For the text-containing cell, return its midpoint in (x, y) coordinate format. 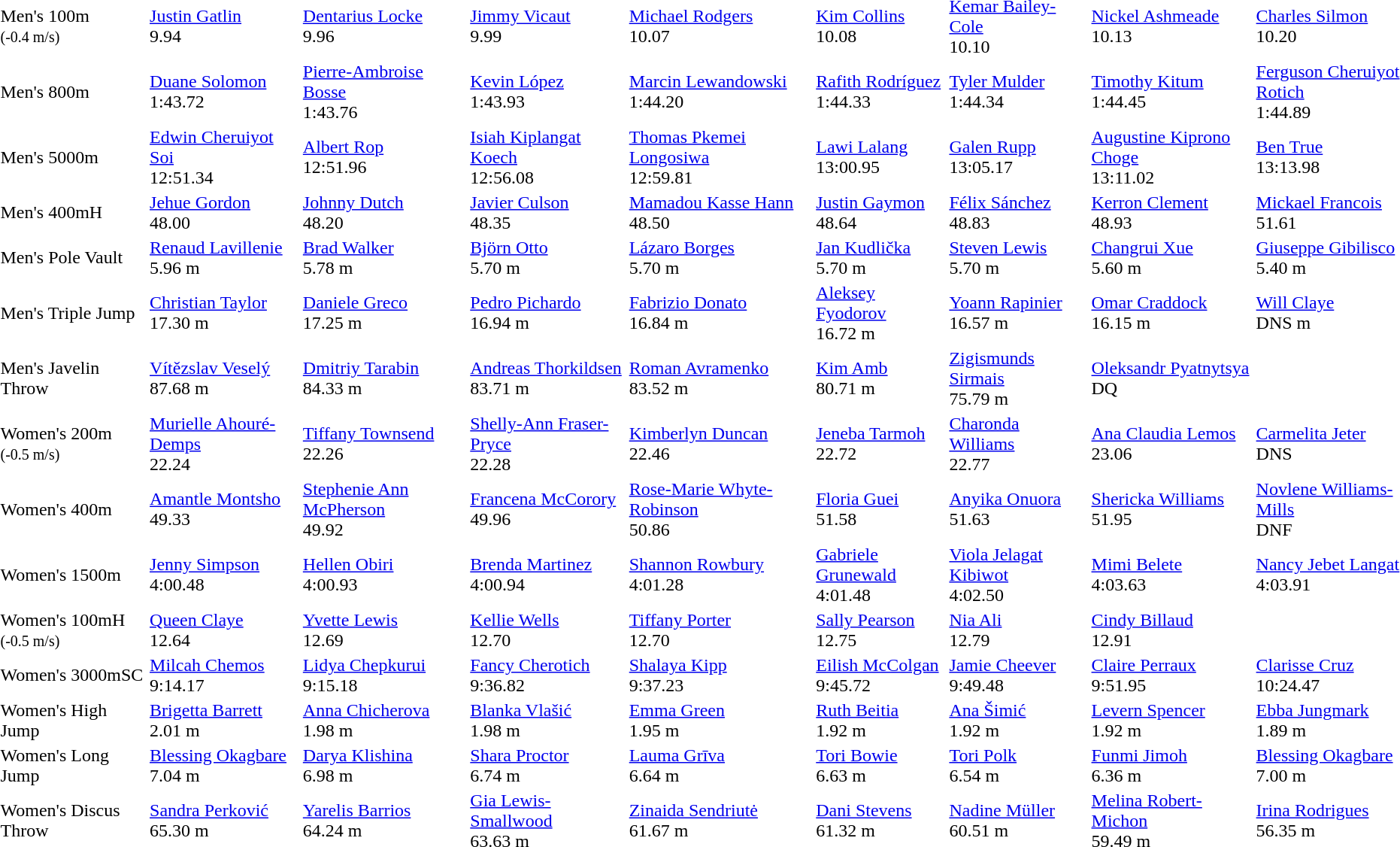
Oleksandr Pyatnytsya DQ (1171, 378)
Lázaro Borges 5.70 m (720, 257)
Johnny Dutch 48.20 (383, 212)
Murielle Ahouré-Demps 22.24 (224, 444)
Isiah Kiplangat Koech 12:56.08 (547, 157)
Andreas Thorkildsen 83.71 m (547, 378)
Charonda Williams 22.77 (1018, 444)
Christian Taylor 17.30 m (224, 313)
Blessing Okagbare 7.04 m (224, 766)
Cindy Billaud 12.91 (1171, 630)
Milcah Chemos 9:14.17 (224, 675)
Björn Otto 5.70 m (547, 257)
Tori Polk 6.54 m (1018, 766)
Floria Guei 51.58 (880, 509)
Ana Šimić 1.92 m (1018, 721)
Francena McCorory 49.96 (547, 509)
Marcin Lewandowski 1:44.20 (720, 92)
Edwin Cheruiyot Soi 12:51.34 (224, 157)
Fancy Cherotich 9:36.82 (547, 675)
Lidya Chepkurui 9:15.18 (383, 675)
Lawi Lalang 13:00.95 (880, 157)
Yvette Lewis 12.69 (383, 630)
Ruth Beitia 1.92 m (880, 721)
Nia Ali 12.79 (1018, 630)
Stephenie Ann McPherson 49.92 (383, 509)
Félix Sánchez 48.83 (1018, 212)
Fabrizio Donato 16.84 m (720, 313)
Kevin López 1:43.93 (547, 92)
Pierre-Ambroise Bosse 1:43.76 (383, 92)
Anyika Onuora 51.63 (1018, 509)
Anna Chicherova 1.98 m (383, 721)
Renaud Lavillenie 5.96 m (224, 257)
Queen Claye 12.64 (224, 630)
Brigetta Barrett 2.01 m (224, 721)
Rafith Rodríguez 1:44.33 (880, 92)
Kellie Wells 12.70 (547, 630)
Jeneba Tarmoh 22.72 (880, 444)
Brenda Martinez 4:00.94 (547, 575)
Changrui Xue 5.60 m (1171, 257)
Gabriele Grunewald 4:01.48 (880, 575)
Yoann Rapinier 16.57 m (1018, 313)
Galen Rupp 13:05.17 (1018, 157)
Tyler Mulder 1:44.34 (1018, 92)
Kerron Clement 48.93 (1171, 212)
Kimberlyn Duncan 22.46 (720, 444)
Shelly-Ann Fraser-Pryce 22.28 (547, 444)
Roman Avramenko 83.52 m (720, 378)
Hellen Obiri 4:00.93 (383, 575)
Amantle Montsho 49.33 (224, 509)
Jenny Simpson 4:00.48 (224, 575)
Shannon Rowbury 4:01.28 (720, 575)
Steven Lewis 5.70 m (1018, 257)
Claire Perraux 9:51.95 (1171, 675)
Ana Claudia Lemos 23.06 (1171, 444)
Timothy Kitum 1:44.45 (1171, 92)
Thomas Pkemei Longosiwa 12:59.81 (720, 157)
Dmitriy Tarabin 84.33 m (383, 378)
Blanka Vlašić 1.98 m (547, 721)
Jamie Cheever 9:49.48 (1018, 675)
Lauma Grīva 6.64 m (720, 766)
Brad Walker 5.78 m (383, 257)
Eilish McColgan 9:45.72 (880, 675)
Javier Culson 48.35 (547, 212)
Emma Green 1.95 m (720, 721)
Funmi Jimoh 6.36 m (1171, 766)
Jehue Gordon 48.00 (224, 212)
Mimi Belete 4:03.63 (1171, 575)
Pedro Pichardo 16.94 m (547, 313)
Mamadou Kasse Hann 48.50 (720, 212)
Aleksey Fyodorov 16.72 m (880, 313)
Tiffany Townsend 22.26 (383, 444)
Tori Bowie 6.63 m (880, 766)
Rose-Marie Whyte-Robinson 50.86 (720, 509)
Omar Craddock 16.15 m (1171, 313)
Sally Pearson 12.75 (880, 630)
Zigismunds Sirmais 75.79 m (1018, 378)
Shara Proctor 6.74 m (547, 766)
Viola Jelagat Kibiwot 4:02.50 (1018, 575)
Vítězslav Veselý 87.68 m (224, 378)
Daniele Greco 17.25 m (383, 313)
Shalaya Kipp 9:37.23 (720, 675)
Duane Solomon 1:43.72 (224, 92)
Albert Rop 12:51.96 (383, 157)
Kim Amb 80.71 m (880, 378)
Justin Gaymon 48.64 (880, 212)
Darya Klishina 6.98 m (383, 766)
Tiffany Porter 12.70 (720, 630)
Jan Kudlička 5.70 m (880, 257)
Shericka Williams 51.95 (1171, 509)
Augustine Kiprono Choge 13:11.02 (1171, 157)
Levern Spencer 1.92 m (1171, 721)
